Detect which cell encompasses the target text, then output its [X, Y] center coordinate. 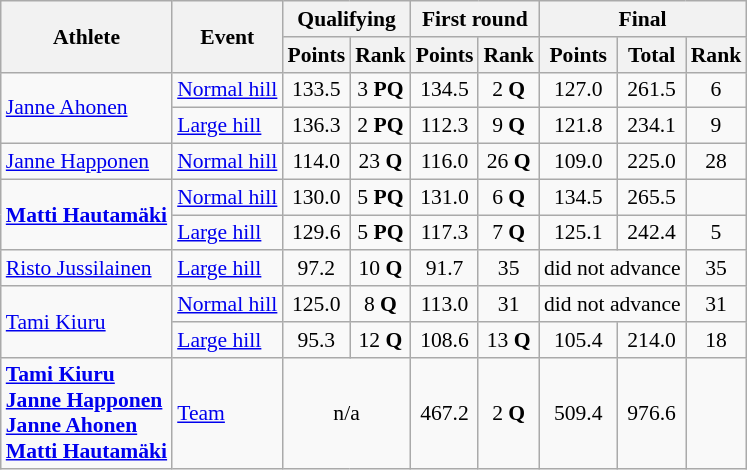
Matti Hautamäki [86, 214]
Total [652, 55]
6 [716, 90]
26 Q [508, 162]
Qualifying [346, 19]
2 PQ [380, 126]
First round [475, 19]
130.0 [316, 197]
12 Q [380, 340]
Team [227, 413]
Janne Happonen [86, 162]
18 [716, 340]
242.4 [652, 233]
261.5 [652, 90]
121.8 [578, 126]
116.0 [445, 162]
9 [716, 126]
113.0 [445, 304]
91.7 [445, 269]
133.5 [316, 90]
265.5 [652, 197]
Janne Ahonen [86, 108]
467.2 [445, 413]
Final [642, 19]
5 [716, 233]
3 PQ [380, 90]
234.1 [652, 126]
28 [716, 162]
10 Q [380, 269]
127.0 [578, 90]
n/a [346, 413]
117.3 [445, 233]
8 Q [380, 304]
Tami Kiuru [86, 322]
214.0 [652, 340]
13 Q [508, 340]
105.4 [578, 340]
97.2 [316, 269]
112.3 [445, 126]
Risto Jussilainen [86, 269]
7 Q [508, 233]
Event [227, 36]
129.6 [316, 233]
23 Q [380, 162]
Athlete [86, 36]
95.3 [316, 340]
225.0 [652, 162]
131.0 [445, 197]
108.6 [445, 340]
114.0 [316, 162]
136.3 [316, 126]
976.6 [652, 413]
109.0 [578, 162]
9 Q [508, 126]
125.1 [578, 233]
6 Q [508, 197]
509.4 [578, 413]
125.0 [316, 304]
Tami KiuruJanne HapponenJanne AhonenMatti Hautamäki [86, 413]
